Capture the cell that displays the provided text and extract its (x, y) central coordinate. 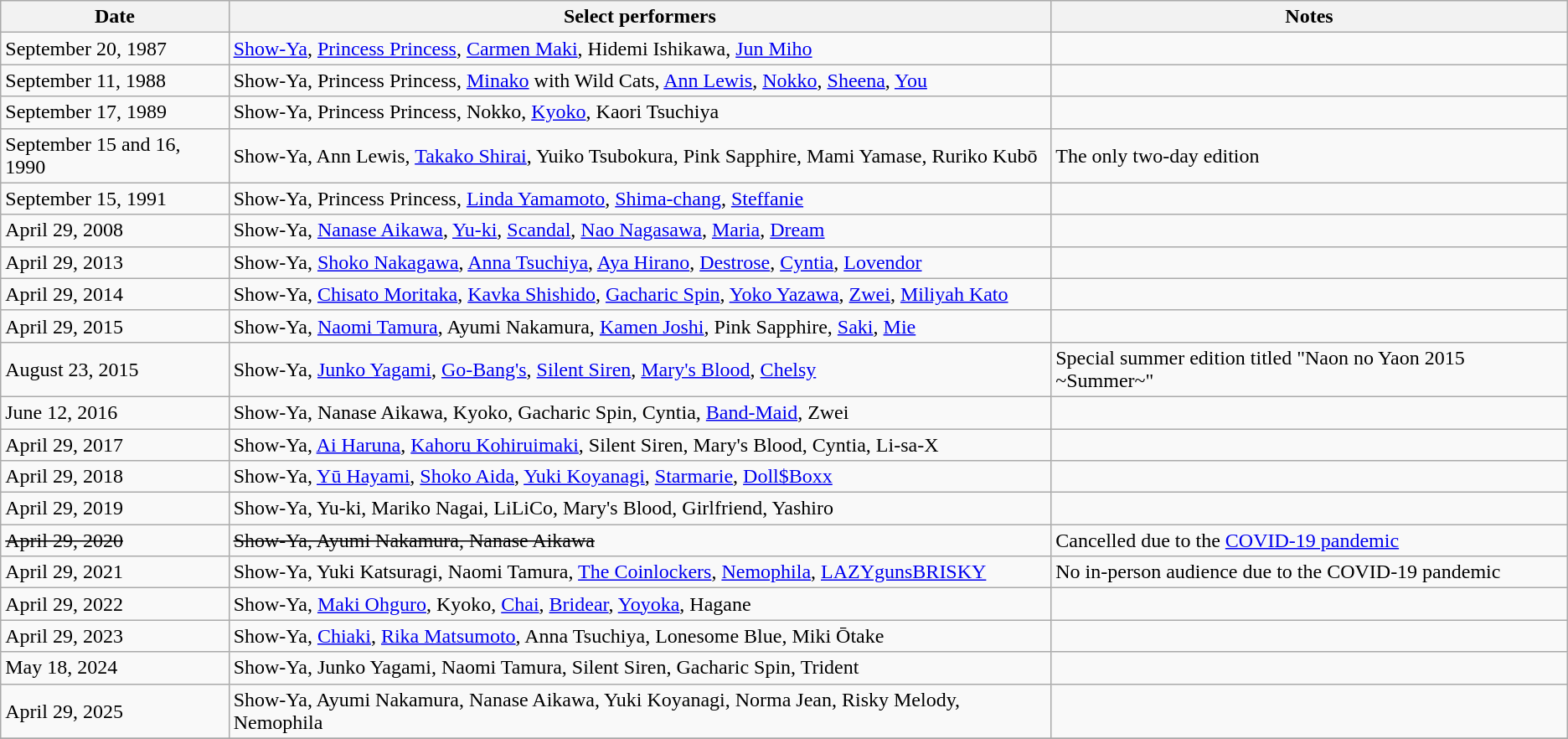
Show-Ya, Chiaki, Rika Matsumoto, Anna Tsuchiya, Lonesome Blue, Miki Ōtake (640, 636)
Show-Ya, Nanase Aikawa, Kyoko, Gacharic Spin, Cyntia, Band-Maid, Zwei (640, 412)
June 12, 2016 (115, 412)
Show-Ya, Princess Princess, Minako with Wild Cats, Ann Lewis, Nokko, Sheena, You (640, 80)
August 23, 2015 (115, 369)
September 20, 1987 (115, 49)
Show-Ya, Ayumi Nakamura, Nanase Aikawa, Yuki Koyanagi, Norma Jean, Risky Melody, Nemophila (640, 711)
Show-Ya, Chisato Moritaka, Kavka Shishido, Gacharic Spin, Yoko Yazawa, Zwei, Miliyah Kato (640, 294)
Show-Ya, Yu-ki, Mariko Nagai, LiLiCo, Mary's Blood, Girlfriend, Yashiro (640, 509)
Show-Ya, Naomi Tamura, Ayumi Nakamura, Kamen Joshi, Pink Sapphire, Saki, Mie (640, 326)
Select performers (640, 17)
April 29, 2020 (115, 540)
April 29, 2013 (115, 262)
September 11, 1988 (115, 80)
May 18, 2024 (115, 668)
April 29, 2008 (115, 230)
Notes (1310, 17)
Show-Ya, Junko Yagami, Naomi Tamura, Silent Siren, Gacharic Spin, Trident (640, 668)
Show-Ya, Princess Princess, Linda Yamamoto, Shima-chang, Steffanie (640, 199)
April 29, 2022 (115, 604)
Show-Ya, Maki Ohguro, Kyoko, Chai, Bridear, Yoyoka, Hagane (640, 604)
Show-Ya, Ann Lewis, Takako Shirai, Yuiko Tsubokura, Pink Sapphire, Mami Yamase, Ruriko Kubō (640, 156)
Show-Ya, Princess Princess, Carmen Maki, Hidemi Ishikawa, Jun Miho (640, 49)
The only two-day edition (1310, 156)
September 15, 1991 (115, 199)
April 29, 2019 (115, 509)
Show-Ya, Shoko Nakagawa, Anna Tsuchiya, Aya Hirano, Destrose, Cyntia, Lovendor (640, 262)
September 15 and 16, 1990 (115, 156)
April 29, 2015 (115, 326)
April 29, 2017 (115, 445)
Show-Ya, Ai Haruna, Kahoru Kohiruimaki, Silent Siren, Mary's Blood, Cyntia, Li-sa-X (640, 445)
Show-Ya, Ayumi Nakamura, Nanase Aikawa (640, 540)
Show-Ya, Nanase Aikawa, Yu-ki, Scandal, Nao Nagasawa, Maria, Dream (640, 230)
Show-Ya, Yū Hayami, Shoko Aida, Yuki Koyanagi, Starmarie, Doll$Boxx (640, 477)
Show-Ya, Junko Yagami, Go-Bang's, Silent Siren, Mary's Blood, Chelsy (640, 369)
Show-Ya, Princess Princess, Nokko, Kyoko, Kaori Tsuchiya (640, 112)
April 29, 2014 (115, 294)
No in-person audience due to the COVID-19 pandemic (1310, 572)
Special summer edition titled "Naon no Yaon 2015 ~Summer~" (1310, 369)
Cancelled due to the COVID-19 pandemic (1310, 540)
Show-Ya, Yuki Katsuragi, Naomi Tamura, The Coinlockers, Nemophila, LAZYgunsBRISKY (640, 572)
Date (115, 17)
April 29, 2025 (115, 711)
April 29, 2018 (115, 477)
April 29, 2021 (115, 572)
April 29, 2023 (115, 636)
September 17, 1989 (115, 112)
